Capture the cell that displays the provided text and extract its [X, Y] central coordinate. 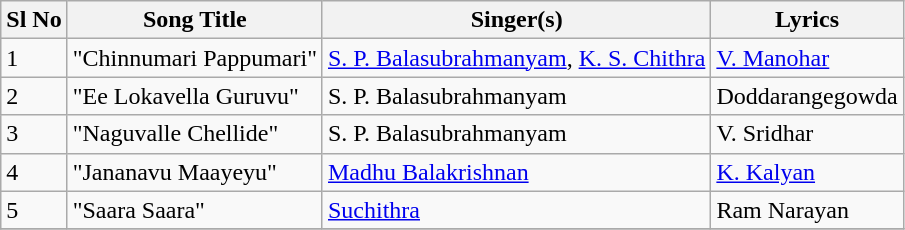
Song Title [194, 20]
2 [34, 96]
Ram Narayan [807, 210]
V. Manohar [807, 58]
Suchithra [516, 210]
Sl No [34, 20]
"Naguvalle Chellide" [194, 134]
Madhu Balakrishnan [516, 172]
"Saara Saara" [194, 210]
4 [34, 172]
V. Sridhar [807, 134]
Doddarangegowda [807, 96]
"Chinnumari Pappumari" [194, 58]
5 [34, 210]
"Jananavu Maayeyu" [194, 172]
K. Kalyan [807, 172]
S. P. Balasubrahmanyam, K. S. Chithra [516, 58]
1 [34, 58]
Singer(s) [516, 20]
Lyrics [807, 20]
3 [34, 134]
"Ee Lokavella Guruvu" [194, 96]
